Detect which cell encompasses the target text, then output its (x, y) center coordinate. 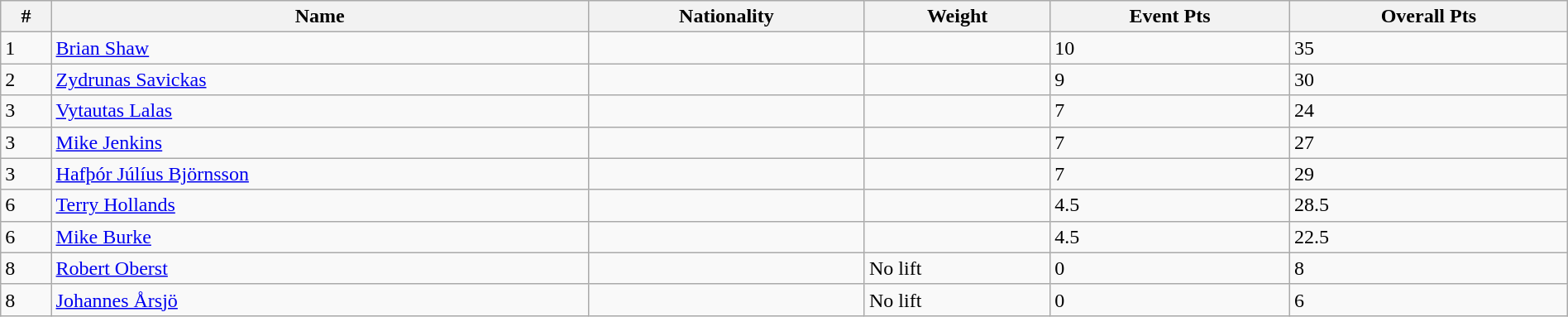
2 (26, 79)
30 (1428, 79)
Zydrunas Savickas (319, 79)
# (26, 17)
Robert Oberst (319, 268)
Nationality (726, 17)
Name (319, 17)
35 (1428, 48)
1 (26, 48)
Mike Burke (319, 237)
29 (1428, 174)
Brian Shaw (319, 48)
Weight (957, 17)
27 (1428, 142)
Johannes Årsjö (319, 300)
9 (1170, 79)
10 (1170, 48)
Terry Hollands (319, 205)
Overall Pts (1428, 17)
Hafþór Júlíus Björnsson (319, 174)
22.5 (1428, 237)
Mike Jenkins (319, 142)
28.5 (1428, 205)
24 (1428, 111)
Event Pts (1170, 17)
Vytautas Lalas (319, 111)
